For the text-containing cell, return its midpoint in [X, Y] coordinate format. 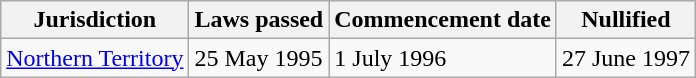
Commencement date [443, 20]
27 June 1997 [626, 58]
Jurisdiction [95, 20]
1 July 1996 [443, 58]
25 May 1995 [259, 58]
Nullified [626, 20]
Laws passed [259, 20]
Northern Territory [95, 58]
